Return (x, y) of the center of cell containing provided text 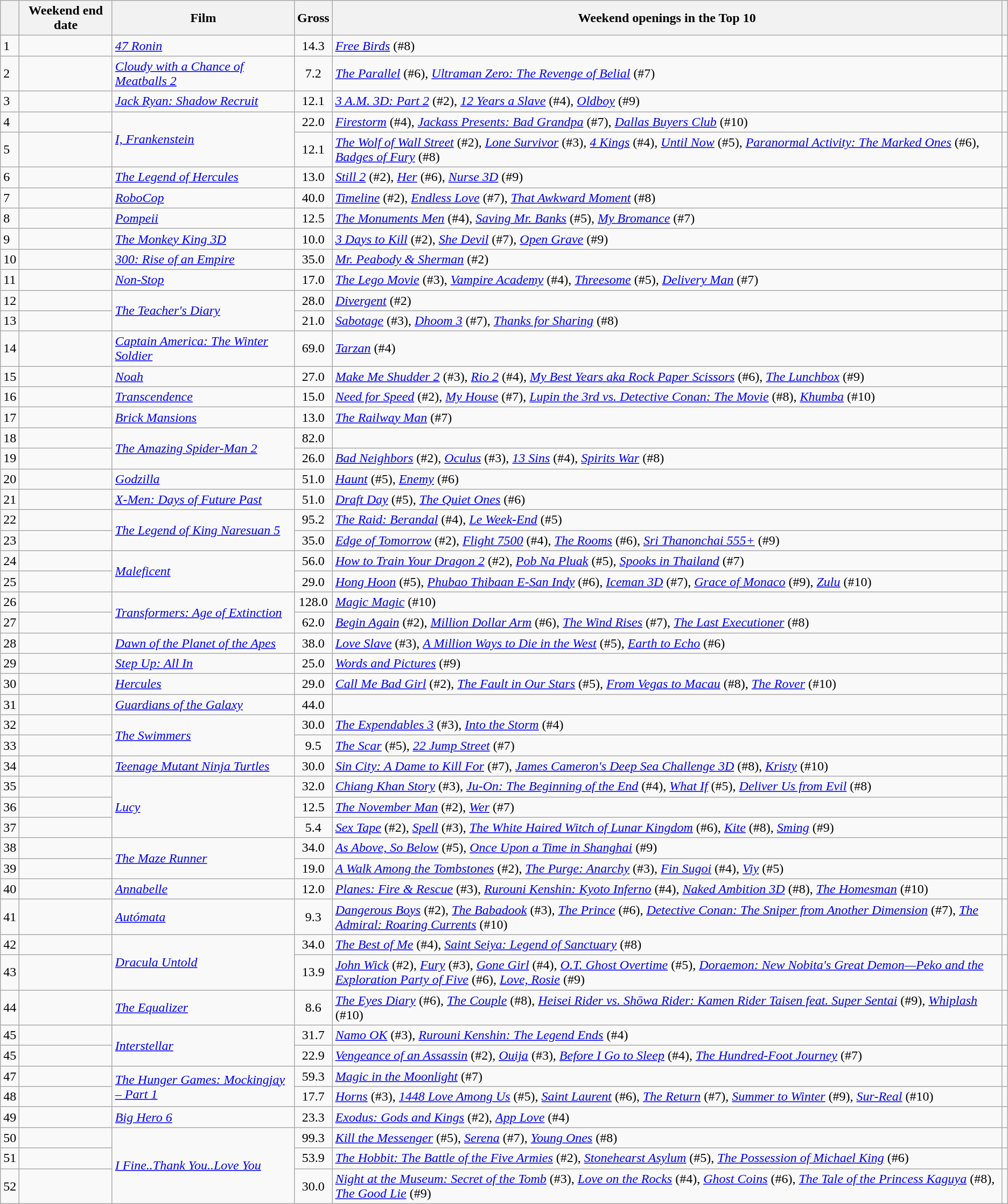
30 (10, 684)
26 (10, 602)
35 (10, 787)
The Hunger Games: Mockingjay – Part 1 (203, 1087)
I Fine..Thank You..Love You (203, 1166)
7 (10, 198)
Love Slave (#3), A Million Ways to Die in the West (#5), Earth to Echo (#6) (667, 643)
39 (10, 868)
As Above, So Below (#5), Once Upon a Time in Shanghai (#9) (667, 848)
Dawn of the Planet of the Apes (203, 643)
X-Men: Days of Future Past (203, 499)
Exodus: Gods and Kings (#2), App Love (#4) (667, 1117)
Chiang Khan Story (#3), Ju-On: The Beginning of the End (#4), What If (#5), Deliver Us from Evil (#8) (667, 787)
47 (10, 1076)
42 (10, 944)
17.0 (313, 280)
Draft Day (#5), The Quiet Ones (#6) (667, 499)
99.3 (313, 1138)
Divergent (#2) (667, 300)
The Scar (#5), 22 Jump Street (#7) (667, 746)
33 (10, 746)
Lucy (203, 807)
The Teacher's Diary (203, 310)
Bad Neighbors (#2), Oculus (#3), 13 Sins (#4), Spirits War (#8) (667, 458)
38 (10, 848)
18 (10, 438)
95.2 (313, 520)
20 (10, 479)
12 (10, 300)
Cloudy with a Chance of Meatballs 2 (203, 73)
52 (10, 1186)
4 (10, 122)
How to Train Your Dragon 2 (#2), Pob Na Pluak (#5), Spooks in Thailand (#7) (667, 561)
Dracula Untold (203, 962)
48 (10, 1097)
Mr. Peabody & Sherman (#2) (667, 259)
Night at the Museum: Secret of the Tomb (#3), Love on the Rocks (#4), Ghost Coins (#6), The Tale of the Princess Kaguya (#8), The Good Lie (#9) (667, 1186)
47 Ronin (203, 46)
Autómata (203, 917)
69.0 (313, 349)
The Eyes Diary (#6), The Couple (#8), Heisei Rider vs. Shōwa Rider: Kamen Rider Taisen feat. Super Sentai (#9), Whiplash (#10) (667, 1007)
10 (10, 259)
Timeline (#2), Endless Love (#7), That Awkward Moment (#8) (667, 198)
128.0 (313, 602)
Jack Ryan: Shadow Recruit (203, 101)
The November Man (#2), Wer (#7) (667, 807)
Transformers: Age of Extinction (203, 612)
The Hobbit: The Battle of the Five Armies (#2), Stonehearst Asylum (#5), The Possession of Michael King (#6) (667, 1158)
Sabotage (#3), Dhoom 3 (#7), Thanks for Sharing (#8) (667, 321)
32.0 (313, 787)
29 (10, 664)
Annabelle (203, 889)
Free Birds (#8) (667, 46)
RoboCop (203, 198)
Captain America: The Winter Soldier (203, 349)
62.0 (313, 622)
1 (10, 46)
6 (10, 177)
31.7 (313, 1035)
82.0 (313, 438)
44.0 (313, 705)
50 (10, 1138)
Pompeii (203, 218)
A Walk Among the Tombstones (#2), The Purge: Anarchy (#3), Fin Sugoi (#4), Viy (#5) (667, 868)
37 (10, 827)
Still 2 (#2), Her (#6), Nurse 3D (#9) (667, 177)
The Best of Me (#4), Saint Seiya: Legend of Sanctuary (#8) (667, 944)
Words and Pictures (#9) (667, 664)
7.2 (313, 73)
Make Me Shudder 2 (#3), Rio 2 (#4), My Best Years aka Rock Paper Scissors (#6), The Lunchbox (#9) (667, 377)
8 (10, 218)
3 A.M. 3D: Part 2 (#2), 12 Years a Slave (#4), Oldboy (#9) (667, 101)
Sin City: A Dame to Kill For (#7), James Cameron's Deep Sea Challenge 3D (#8), Kristy (#10) (667, 766)
36 (10, 807)
The Equalizer (203, 1007)
The Legend of Hercules (203, 177)
8.6 (313, 1007)
Brick Mansions (203, 417)
The Maze Runner (203, 858)
Gross (313, 18)
22.0 (313, 122)
49 (10, 1117)
34 (10, 766)
5 (10, 150)
Magic in the Moonlight (#7) (667, 1076)
Haunt (#5), Enemy (#6) (667, 479)
9.5 (313, 746)
44 (10, 1007)
23.3 (313, 1117)
Weekend openings in the Top 10 (667, 18)
43 (10, 972)
The Legend of King Naresuan 5 (203, 530)
38.0 (313, 643)
15.0 (313, 397)
Kill the Messenger (#5), Serena (#7), Young Ones (#8) (667, 1138)
15 (10, 377)
Maleficent (203, 571)
Begin Again (#2), Million Dollar Arm (#6), The Wind Rises (#7), The Last Executioner (#8) (667, 622)
17.7 (313, 1097)
Magic Magic (#10) (667, 602)
Step Up: All In (203, 664)
12.0 (313, 889)
31 (10, 705)
3 (10, 101)
53.9 (313, 1158)
Non-Stop (203, 280)
The Monkey King 3D (203, 239)
25 (10, 581)
13 (10, 321)
9.3 (313, 917)
Namo OK (#3), Rurouni Kenshin: The Legend Ends (#4) (667, 1035)
Edge of Tomorrow (#2), Flight 7500 (#4), The Rooms (#6), Sri Thanonchai 555+ (#9) (667, 540)
Tarzan (#4) (667, 349)
23 (10, 540)
19 (10, 458)
The Monuments Men (#4), Saving Mr. Banks (#5), My Bromance (#7) (667, 218)
Planes: Fire & Rescue (#3), Rurouni Kenshin: Kyoto Inferno (#4), Naked Ambition 3D (#8), The Homesman (#10) (667, 889)
I, Frankenstein (203, 139)
10.0 (313, 239)
22 (10, 520)
11 (10, 280)
19.0 (313, 868)
Hong Hoon (#5), Phubao Thibaan E-San Indy (#6), Iceman 3D (#7), Grace of Monaco (#9), Zulu (#10) (667, 581)
The Amazing Spider-Man 2 (203, 448)
Noah (203, 377)
40 (10, 889)
24 (10, 561)
40.0 (313, 198)
22.9 (313, 1056)
Firestorm (#4), Jackass Presents: Bad Grandpa (#7), Dallas Buyers Club (#10) (667, 122)
56.0 (313, 561)
Big Hero 6 (203, 1117)
Godzilla (203, 479)
The Raid: Berandal (#4), Le Week-End (#5) (667, 520)
41 (10, 917)
2 (10, 73)
28 (10, 643)
27.0 (313, 377)
17 (10, 417)
The Expendables 3 (#3), Into the Storm (#4) (667, 725)
27 (10, 622)
Sex Tape (#2), Spell (#3), The White Haired Witch of Lunar Kingdom (#6), Kite (#8), Sming (#9) (667, 827)
16 (10, 397)
The Parallel (#6), Ultraman Zero: The Revenge of Belial (#7) (667, 73)
The Lego Movie (#3), Vampire Academy (#4), Threesome (#5), Delivery Man (#7) (667, 280)
Horns (#3), 1448 Love Among Us (#5), Saint Laurent (#6), The Return (#7), Summer to Winter (#9), Sur-Real (#10) (667, 1097)
14 (10, 349)
Interstellar (203, 1046)
26.0 (313, 458)
Dangerous Boys (#2), The Babadook (#3), The Prince (#6), Detective Conan: The Sniper from Another Dimension (#7), The Admiral: Roaring Currents (#10) (667, 917)
Guardians of the Galaxy (203, 705)
Weekend end date (66, 18)
Call Me Bad Girl (#2), The Fault in Our Stars (#5), From Vegas to Macau (#8), The Rover (#10) (667, 684)
9 (10, 239)
The Wolf of Wall Street (#2), Lone Survivor (#3), 4 Kings (#4), Until Now (#5), Paranormal Activity: The Marked Ones (#6), Badges of Fury (#8) (667, 150)
13.9 (313, 972)
5.4 (313, 827)
Need for Speed (#2), My House (#7), Lupin the 3rd vs. Detective Conan: The Movie (#8), Khumba (#10) (667, 397)
25.0 (313, 664)
59.3 (313, 1076)
300: Rise of an Empire (203, 259)
21 (10, 499)
21.0 (313, 321)
14.3 (313, 46)
28.0 (313, 300)
Vengeance of an Assassin (#2), Ouija (#3), Before I Go to Sleep (#4), The Hundred-Foot Journey (#7) (667, 1056)
3 Days to Kill (#2), She Devil (#7), Open Grave (#9) (667, 239)
Transcendence (203, 397)
Hercules (203, 684)
32 (10, 725)
The Railway Man (#7) (667, 417)
Film (203, 18)
Teenage Mutant Ninja Turtles (203, 766)
The Swimmers (203, 735)
51 (10, 1158)
